Determine the [x, y] coordinate at the center of the cell enclosing the given text.  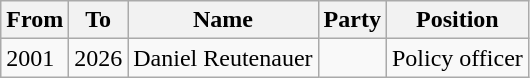
2026 [98, 58]
Daniel Reutenauer [223, 58]
Policy officer [457, 58]
Position [457, 20]
From [35, 20]
2001 [35, 58]
Name [223, 20]
Party [352, 20]
To [98, 20]
